Capture the cell that displays the provided text and extract its [X, Y] central coordinate. 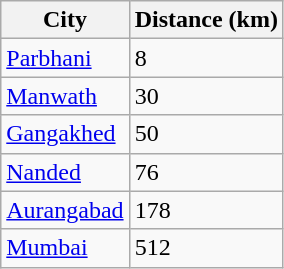
512 [206, 248]
178 [206, 210]
76 [206, 172]
City [65, 20]
30 [206, 96]
50 [206, 134]
Distance (km) [206, 20]
Mumbai [65, 248]
Parbhani [65, 58]
Gangakhed [65, 134]
Manwath [65, 96]
Aurangabad [65, 210]
8 [206, 58]
Nanded [65, 172]
